From the cell containing the given text, extract its center point as (X, Y) coordinate. 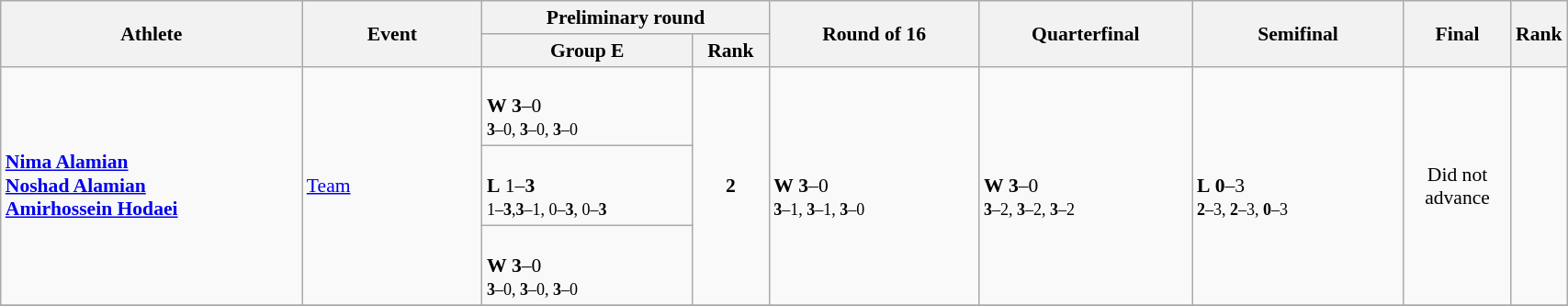
Did not advance (1457, 186)
Event (392, 33)
L 1–31–3,3–1, 0–3, 0–3 (588, 186)
W 3–03–1, 3–1, 3–0 (874, 186)
L 0–32–3, 2–3, 0–3 (1298, 186)
2 (730, 186)
Group E (588, 51)
Nima AlamianNoshad AlamianAmirhossein Hodaei (152, 186)
Final (1457, 33)
W 3–03–2, 3–2, 3–2 (1086, 186)
Semifinal (1298, 33)
Round of 16 (874, 33)
Team (392, 186)
Preliminary round (626, 17)
Athlete (152, 33)
Quarterfinal (1086, 33)
